Scan for the cell matching the given text and deliver its (x, y) coordinate at center. 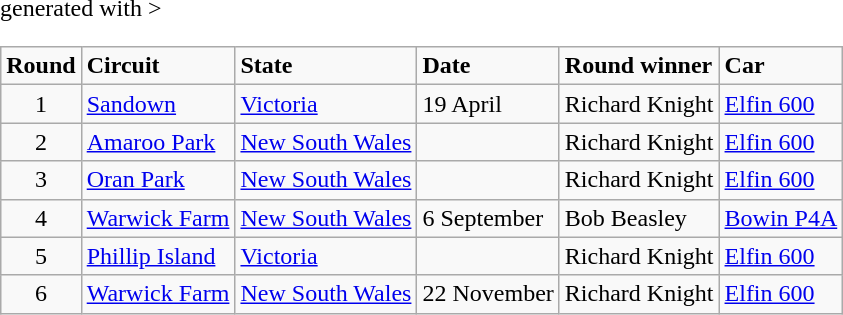
6 September (488, 218)
2 (41, 142)
Bob Beasley (639, 218)
19 April (488, 104)
Circuit (158, 66)
Round winner (639, 66)
Oran Park (158, 180)
Round (41, 66)
6 (41, 294)
5 (41, 256)
Amaroo Park (158, 142)
22 November (488, 294)
Bowin P4A (781, 218)
State (326, 66)
Date (488, 66)
4 (41, 218)
1 (41, 104)
3 (41, 180)
Car (781, 66)
Sandown (158, 104)
Phillip Island (158, 256)
